Pinpoint the cell where the given text exists, returning its (x, y) midpoint coordinate. 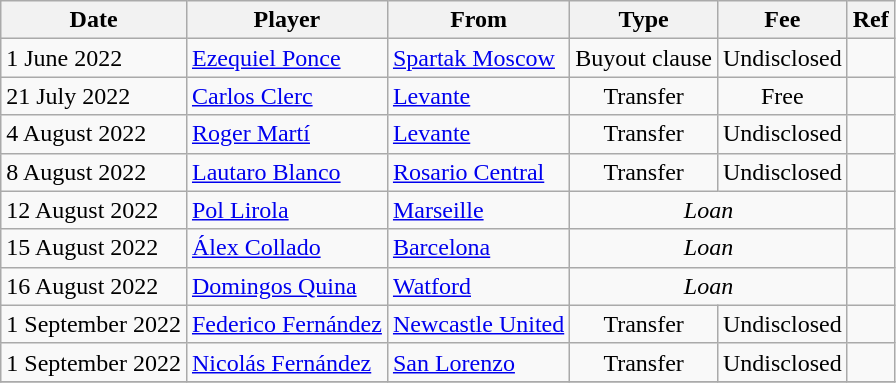
Marseille (478, 210)
Álex Collado (286, 248)
16 August 2022 (94, 286)
Rosario Central (478, 172)
Date (94, 20)
Roger Martí (286, 134)
Nicolás Fernández (286, 362)
Free (782, 96)
Spartak Moscow (478, 58)
Type (644, 20)
Player (286, 20)
Watford (478, 286)
12 August 2022 (94, 210)
Buyout clause (644, 58)
21 July 2022 (94, 96)
Ref (870, 20)
Newcastle United (478, 324)
Federico Fernández (286, 324)
4 August 2022 (94, 134)
Fee (782, 20)
Carlos Clerc (286, 96)
15 August 2022 (94, 248)
Ezequiel Ponce (286, 58)
1 June 2022 (94, 58)
8 August 2022 (94, 172)
Domingos Quina (286, 286)
Barcelona (478, 248)
Pol Lirola (286, 210)
From (478, 20)
San Lorenzo (478, 362)
Lautaro Blanco (286, 172)
